Detect which cell encompasses the target text, then output its (x, y) center coordinate. 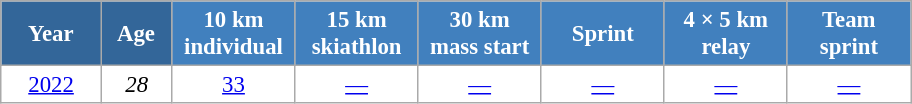
10 km individual (234, 34)
33 (234, 85)
Sprint (602, 34)
Age (136, 34)
Team sprint (848, 34)
15 km skiathlon (356, 34)
2022 (52, 85)
30 km mass start (480, 34)
Year (52, 34)
28 (136, 85)
4 × 5 km relay (726, 34)
